For the text-containing cell, return its midpoint in (X, Y) coordinate format. 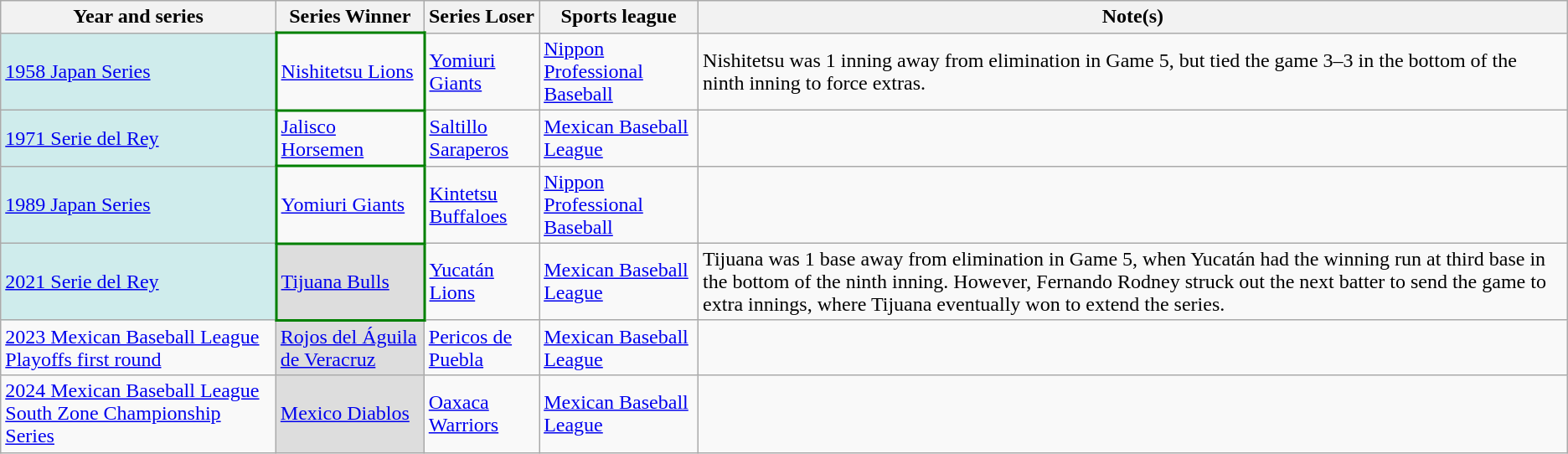
Series Loser (481, 17)
1971 Serie del Rey (139, 139)
1958 Japan Series (139, 72)
Tijuana Bulls (350, 281)
2023 Mexican Baseball League Playoffs first round (139, 348)
Saltillo Saraperos (481, 139)
Kintetsu Buffaloes (481, 204)
Nishitetsu Lions (350, 72)
Nishitetsu was 1 inning away from elimination in Game 5, but tied the game 3–3 in the bottom of the ninth inning to force extras. (1133, 72)
Series Winner (350, 17)
Year and series (139, 17)
2021 Serie del Rey (139, 281)
Pericos de Puebla (481, 348)
Rojos del Águila de Veracruz (350, 348)
Oaxaca Warriors (481, 414)
Note(s) (1133, 17)
2024 Mexican Baseball League South Zone Championship Series (139, 414)
Yucatán Lions (481, 281)
Sports league (619, 17)
Mexico Diablos (350, 414)
Jalisco Horsemen (350, 139)
1989 Japan Series (139, 204)
